Detect which cell encompasses the target text, then output its (X, Y) center coordinate. 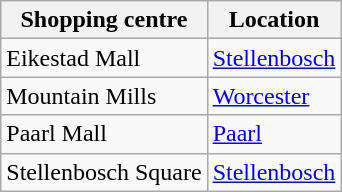
Shopping centre (104, 20)
Paarl (274, 134)
Eikestad Mall (104, 58)
Worcester (274, 96)
Location (274, 20)
Paarl Mall (104, 134)
Mountain Mills (104, 96)
Stellenbosch Square (104, 172)
